Search for the cell housing the specified text and yield its [x, y] center coordinate. 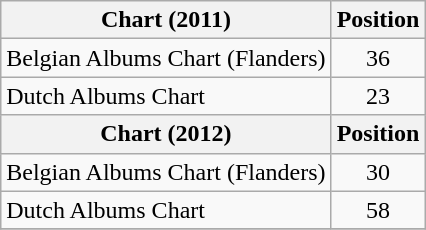
36 [378, 58]
30 [378, 172]
23 [378, 96]
Chart (2011) [166, 20]
Chart (2012) [166, 134]
58 [378, 210]
